Search for the cell housing the specified text and yield its (X, Y) center coordinate. 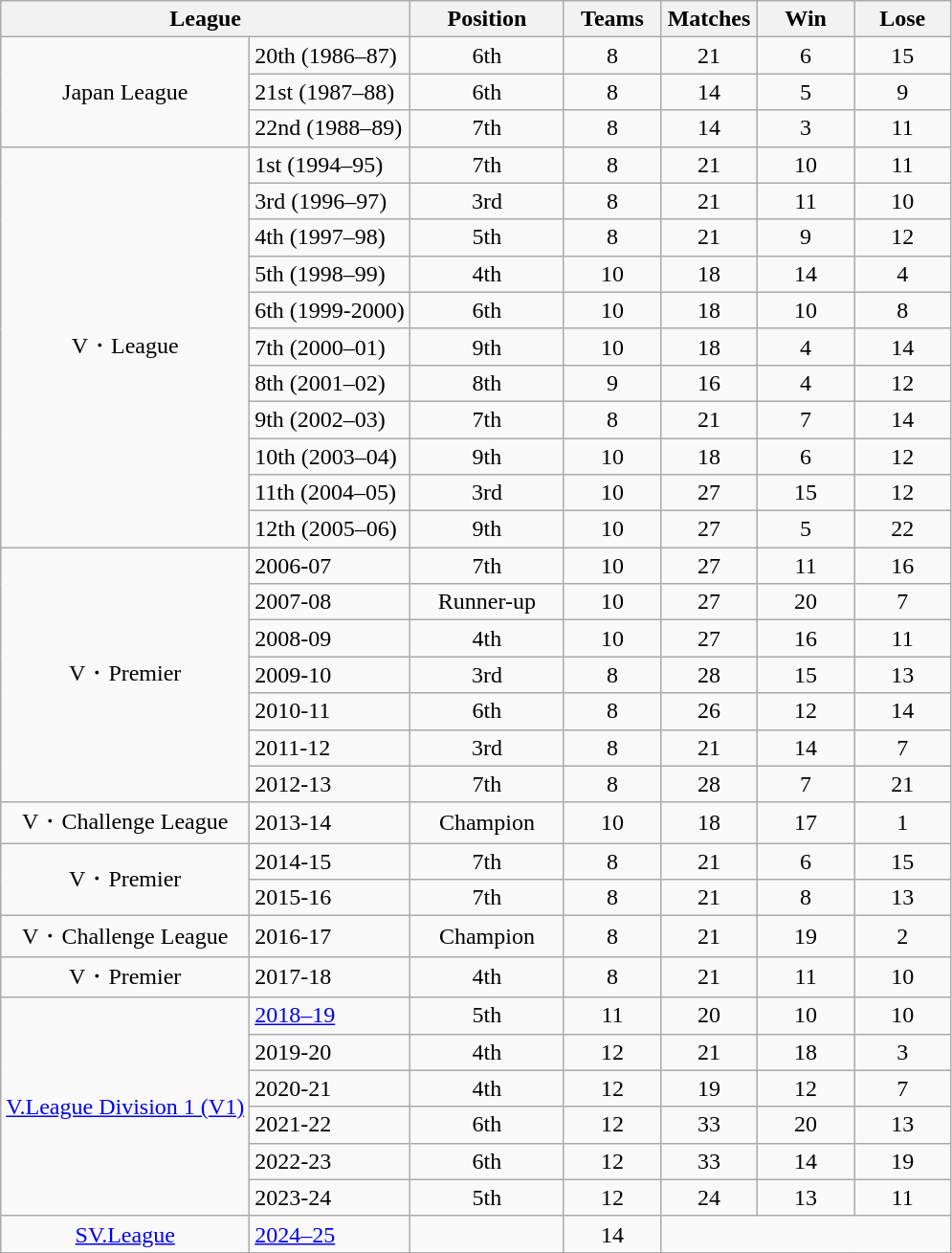
2019-20 (330, 1052)
22 (903, 529)
1st (1994–95) (330, 165)
2020-21 (330, 1088)
4th (1997–98) (330, 237)
2 (903, 936)
22nd (1988–89) (330, 128)
2007-08 (330, 602)
2024–25 (330, 1234)
11th (2004–05) (330, 493)
8th (486, 383)
7th (2000–01) (330, 347)
Japan League (125, 92)
2017-18 (330, 976)
V.League Division 1 (V1) (125, 1107)
12th (2005–06) (330, 529)
1 (903, 823)
V・League (125, 347)
17 (806, 823)
2023-24 (330, 1197)
League (206, 19)
2014-15 (330, 861)
20th (1986–87) (330, 56)
8th (2001–02) (330, 383)
2012-13 (330, 784)
2022-23 (330, 1161)
24 (710, 1197)
2006-07 (330, 566)
9th (2002–03) (330, 419)
Runner-up (486, 602)
10th (2003–04) (330, 457)
2021-22 (330, 1125)
26 (710, 711)
2018–19 (330, 1016)
2009-10 (330, 675)
21st (1987–88) (330, 92)
Teams (612, 19)
SV.League (125, 1234)
2011-12 (330, 748)
2015-16 (330, 898)
2008-09 (330, 638)
6th (1999-2000) (330, 310)
Matches (710, 19)
2010-11 (330, 711)
2016-17 (330, 936)
Position (486, 19)
3rd (1996–97) (330, 201)
Lose (903, 19)
2013-14 (330, 823)
Win (806, 19)
5th (1998–99) (330, 274)
